Capture the cell that displays the provided text and extract its [X, Y] central coordinate. 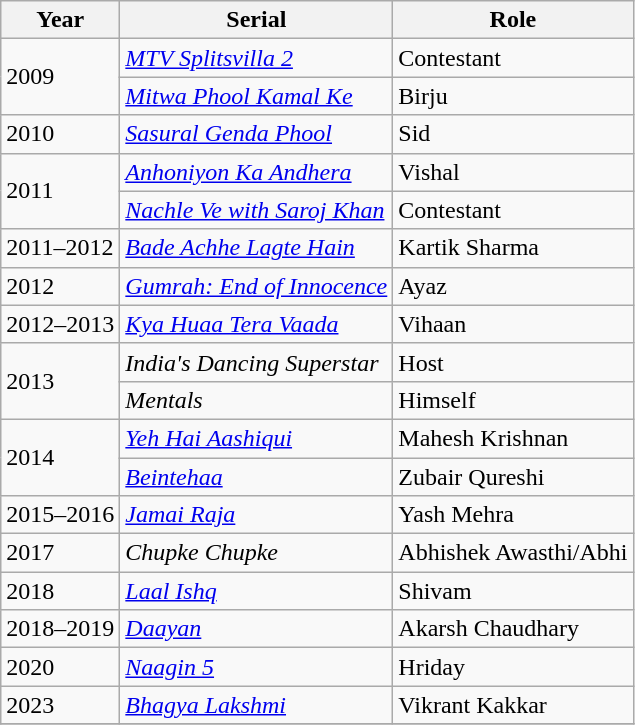
Birju [513, 96]
2014 [60, 457]
Yash Mehra [513, 515]
Mahesh Krishnan [513, 438]
Nachle Ve with Saroj Khan [256, 210]
Vikrant Kakkar [513, 705]
2023 [60, 705]
2010 [60, 134]
Shivam [513, 591]
2017 [60, 553]
Laal Ishq [256, 591]
Serial [256, 20]
Kartik Sharma [513, 248]
Vihaan [513, 324]
2018 [60, 591]
2009 [60, 77]
2018–2019 [60, 629]
2015–2016 [60, 515]
Role [513, 20]
Yeh Hai Aashiqui [256, 438]
Chupke Chupke [256, 553]
Daayan [256, 629]
Zubair Qureshi [513, 477]
Akarsh Chaudhary [513, 629]
Kya Huaa Tera Vaada [256, 324]
2011–2012 [60, 248]
MTV Splitsvilla 2 [256, 58]
Mitwa Phool Kamal Ke [256, 96]
Host [513, 362]
Sid [513, 134]
Gumrah: End of Innocence [256, 286]
India's Dancing Superstar [256, 362]
Bhagya Lakshmi [256, 705]
Anhoniyon Ka Andhera [256, 172]
Beintehaa [256, 477]
Mentals [256, 400]
Hriday [513, 667]
2011 [60, 191]
Jamai Raja [256, 515]
Bade Achhe Lagte Hain [256, 248]
Sasural Genda Phool [256, 134]
Year [60, 20]
2012–2013 [60, 324]
Vishal [513, 172]
2020 [60, 667]
2012 [60, 286]
Ayaz [513, 286]
Himself [513, 400]
Naagin 5 [256, 667]
Abhishek Awasthi/Abhi [513, 553]
2013 [60, 381]
